Find where the given text appears and provide that cell's center as (X, Y) coordinate. 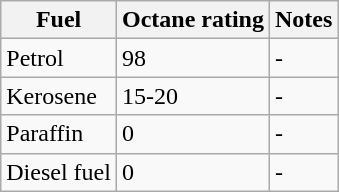
Paraffin (59, 134)
Fuel (59, 20)
Petrol (59, 58)
Notes (303, 20)
98 (192, 58)
Octane rating (192, 20)
Kerosene (59, 96)
Diesel fuel (59, 172)
15-20 (192, 96)
